Extract the (x, y) coordinate from the center of the cell holding the provided text.  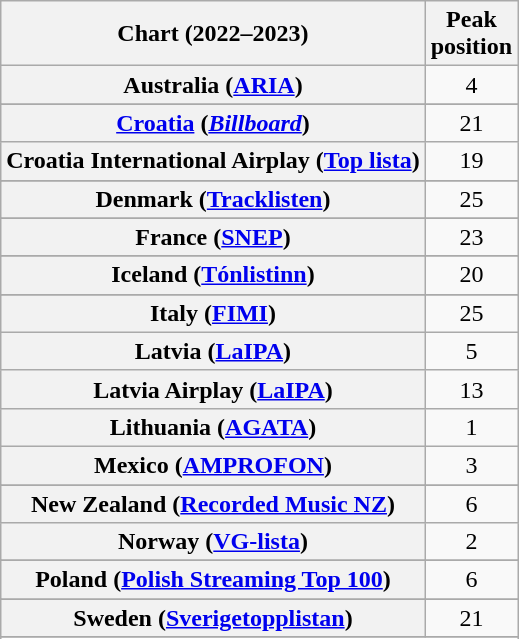
4 (471, 85)
Poland (Polish Streaming Top 100) (213, 580)
France (SNEP) (213, 237)
Latvia Airplay (LaIPA) (213, 389)
13 (471, 389)
Sweden (Sverigetopplistan) (213, 618)
1 (471, 427)
Chart (2022–2023) (213, 34)
Lithuania (AGATA) (213, 427)
Italy (FIMI) (213, 313)
3 (471, 465)
Denmark (Tracklisten) (213, 199)
20 (471, 275)
Peakposition (471, 34)
23 (471, 237)
Australia (ARIA) (213, 85)
Latvia (LaIPA) (213, 351)
Mexico (AMPROFON) (213, 465)
Croatia International Airplay (Top lista) (213, 161)
Croatia (Billboard) (213, 123)
5 (471, 351)
2 (471, 542)
New Zealand (Recorded Music NZ) (213, 503)
Iceland (Tónlistinn) (213, 275)
Norway (VG-lista) (213, 542)
19 (471, 161)
